From the cell containing the given text, extract its center point as (x, y) coordinate. 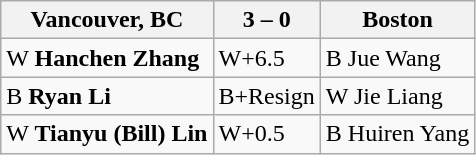
B+Resign (266, 96)
Boston (397, 20)
B Ryan Li (107, 96)
W Tianyu (Bill) Lin (107, 134)
W+0.5 (266, 134)
3 – 0 (266, 20)
B Jue Wang (397, 58)
B Huiren Yang (397, 134)
W Jie Liang (397, 96)
W Hanchen Zhang (107, 58)
Vancouver, BC (107, 20)
W+6.5 (266, 58)
